Return (X, Y) of the center of cell containing provided text 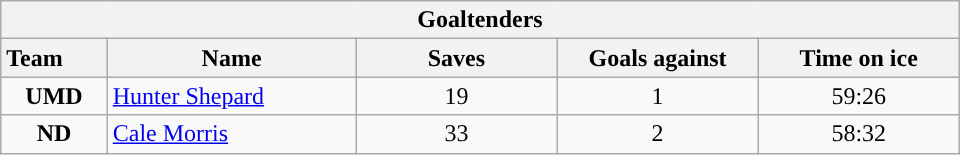
Saves (456, 58)
Goaltenders (480, 20)
UMD (54, 96)
2 (658, 134)
Hunter Shepard (232, 96)
58:32 (858, 134)
19 (456, 96)
59:26 (858, 96)
33 (456, 134)
Name (232, 58)
ND (54, 134)
Time on ice (858, 58)
Team (54, 58)
1 (658, 96)
Goals against (658, 58)
Cale Morris (232, 134)
